Search for the cell housing the specified text and yield its (x, y) center coordinate. 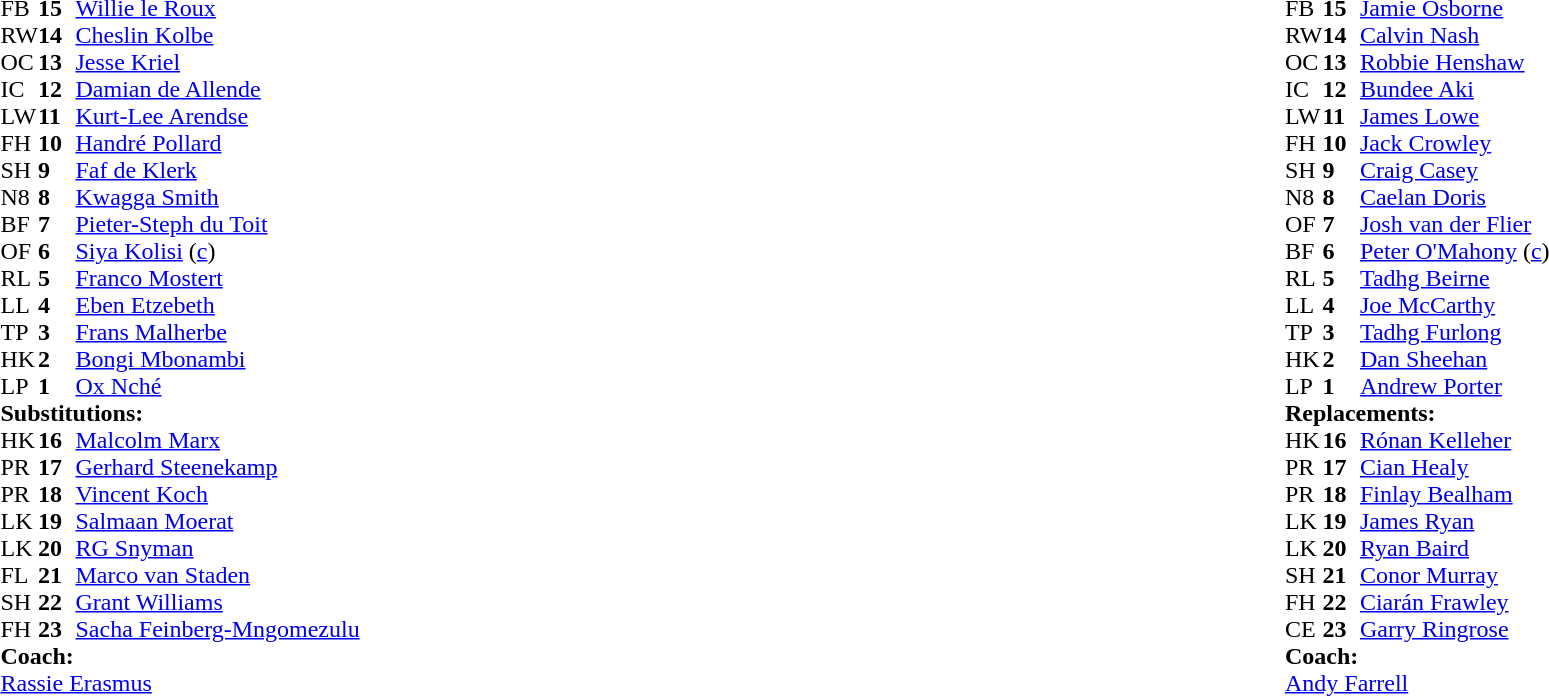
Marco van Staden (218, 576)
Cheslin Kolbe (218, 36)
Malcolm Marx (218, 440)
Sacha Feinberg-Mngomezulu (218, 630)
Vincent Koch (218, 494)
Pieter-Steph du Toit (218, 224)
Damian de Allende (218, 90)
Grant Williams (218, 602)
CE (1304, 630)
Jesse Kriel (218, 62)
Bongi Mbonambi (218, 360)
Kurt-Lee Arendse (218, 116)
Kwagga Smith (218, 198)
Ox Nché (218, 386)
Faf de Klerk (218, 170)
Handré Pollard (218, 144)
Coach: (180, 656)
FL (19, 576)
Frans Malherbe (218, 332)
Substitutions: (180, 414)
RG Snyman (218, 548)
Eben Etzebeth (218, 306)
Franco Mostert (218, 278)
Salmaan Moerat (218, 522)
Gerhard Steenekamp (218, 468)
Siya Kolisi (c) (218, 252)
